Scan for the cell matching the given text and deliver its (x, y) coordinate at center. 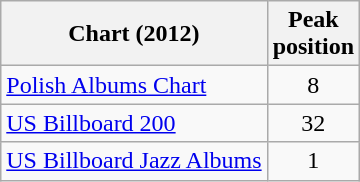
32 (313, 123)
US Billboard Jazz Albums (134, 161)
8 (313, 85)
Peakposition (313, 34)
1 (313, 161)
Chart (2012) (134, 34)
Polish Albums Chart (134, 85)
US Billboard 200 (134, 123)
